Search for the cell housing the specified text and yield its (X, Y) center coordinate. 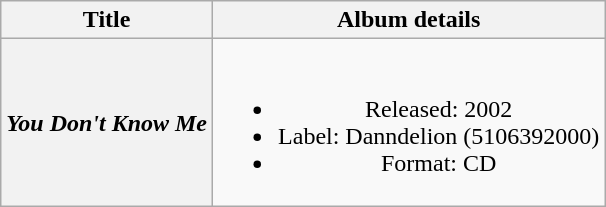
Released: 2002Label: Danndelion (5106392000)Format: CD (409, 122)
Title (107, 20)
You Don't Know Me (107, 122)
Album details (409, 20)
